Pinpoint the cell where the given text exists, returning its (x, y) midpoint coordinate. 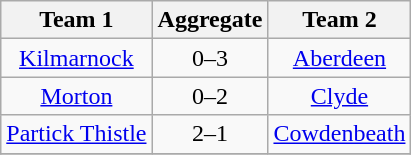
Cowdenbeath (340, 134)
2–1 (210, 134)
0–3 (210, 58)
Clyde (340, 96)
Aberdeen (340, 58)
Partick Thistle (76, 134)
0–2 (210, 96)
Morton (76, 96)
Aggregate (210, 20)
Team 2 (340, 20)
Kilmarnock (76, 58)
Team 1 (76, 20)
